Extract the [X, Y] coordinate from the center of the cell holding the provided text.  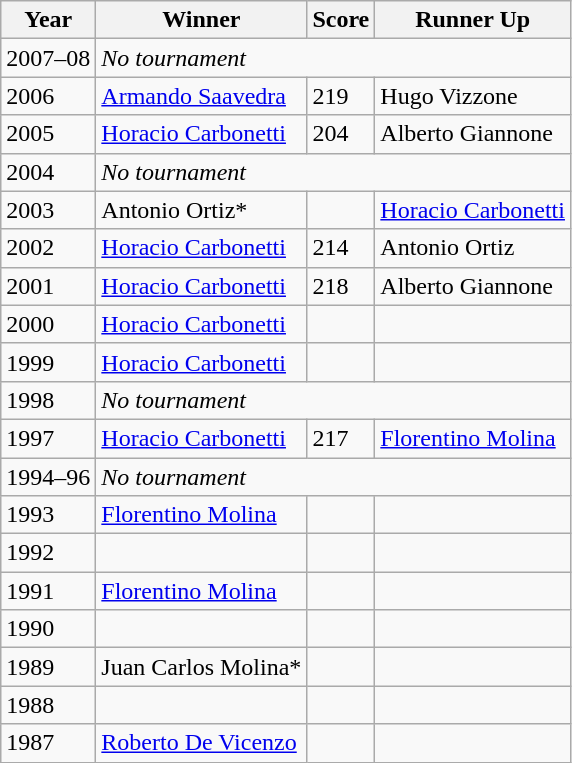
Runner Up [473, 20]
2001 [48, 286]
219 [341, 96]
1994–96 [48, 477]
2002 [48, 248]
1987 [48, 743]
2005 [48, 134]
2007–08 [48, 58]
Antonio Ortiz [473, 248]
Juan Carlos Molina* [202, 667]
1997 [48, 438]
1990 [48, 629]
2006 [48, 96]
Hugo Vizzone [473, 96]
Score [341, 20]
1993 [48, 515]
217 [341, 438]
Armando Saavedra [202, 96]
204 [341, 134]
214 [341, 248]
1992 [48, 553]
Antonio Ortiz* [202, 210]
1988 [48, 705]
1999 [48, 362]
1989 [48, 667]
1998 [48, 400]
2000 [48, 324]
1991 [48, 591]
218 [341, 286]
Year [48, 20]
2004 [48, 172]
2003 [48, 210]
Winner [202, 20]
Roberto De Vicenzo [202, 743]
